Find where the given text appears and provide that cell's center as [X, Y] coordinate. 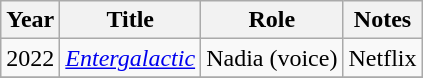
Notes [382, 20]
Entergalactic [130, 58]
Netflix [382, 58]
Role [272, 20]
2022 [30, 58]
Nadia (voice) [272, 58]
Title [130, 20]
Year [30, 20]
